Detect which cell encompasses the target text, then output its (X, Y) center coordinate. 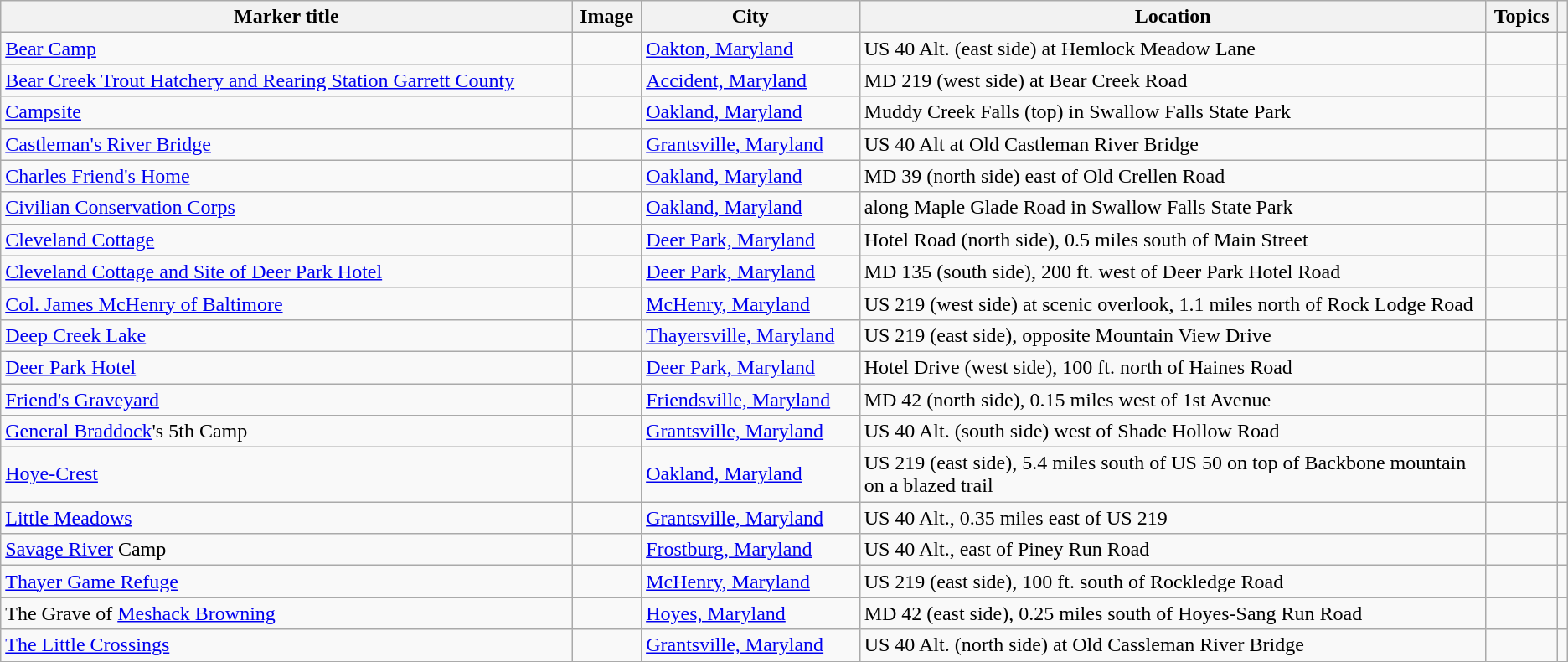
General Braddock's 5th Camp (286, 432)
MD 42 (north side), 0.15 miles west of 1st Avenue (1173, 400)
US 40 Alt., 0.35 miles east of US 219 (1173, 518)
Frostburg, Maryland (750, 550)
Little Meadows (286, 518)
The Little Crossings (286, 645)
Friend's Graveyard (286, 400)
US 219 (east side), 100 ft. south of Rockledge Road (1173, 582)
Bear Camp (286, 49)
Friendsville, Maryland (750, 400)
Deer Park Hotel (286, 367)
Location (1173, 17)
Cleveland Cottage and Site of Deer Park Hotel (286, 272)
Hoye-Crest (286, 474)
Campsite (286, 112)
Image (606, 17)
Charles Friend's Home (286, 176)
Muddy Creek Falls (top) in Swallow Falls State Park (1173, 112)
Savage River Camp (286, 550)
US 40 Alt. (east side) at Hemlock Meadow Lane (1173, 49)
MD 42 (east side), 0.25 miles south of Hoyes-Sang Run Road (1173, 613)
Deep Creek Lake (286, 335)
Topics (1521, 17)
MD 219 (west side) at Bear Creek Road (1173, 80)
US 40 Alt at Old Castleman River Bridge (1173, 144)
US 219 (east side), opposite Mountain View Drive (1173, 335)
Hotel Road (north side), 0.5 miles south of Main Street (1173, 240)
MD 135 (south side), 200 ft. west of Deer Park Hotel Road (1173, 272)
US 40 Alt. (south side) west of Shade Hollow Road (1173, 432)
US 40 Alt., east of Piney Run Road (1173, 550)
City (750, 17)
US 219 (east side), 5.4 miles south of US 50 on top of Backbone mountain on a blazed trail (1173, 474)
Marker title (286, 17)
Hoyes, Maryland (750, 613)
along Maple Glade Road in Swallow Falls State Park (1173, 208)
US 219 (west side) at scenic overlook, 1.1 miles north of Rock Lodge Road (1173, 303)
Cleveland Cottage (286, 240)
Civilian Conservation Corps (286, 208)
Hotel Drive (west side), 100 ft. north of Haines Road (1173, 367)
Oakton, Maryland (750, 49)
US 40 Alt. (north side) at Old Cassleman River Bridge (1173, 645)
The Grave of Meshack Browning (286, 613)
Thayer Game Refuge (286, 582)
Bear Creek Trout Hatchery and Rearing Station Garrett County (286, 80)
MD 39 (north side) east of Old Crellen Road (1173, 176)
Accident, Maryland (750, 80)
Col. James McHenry of Baltimore (286, 303)
Castleman's River Bridge (286, 144)
Thayersville, Maryland (750, 335)
